Pinpoint the cell where the given text exists, returning its [X, Y] midpoint coordinate. 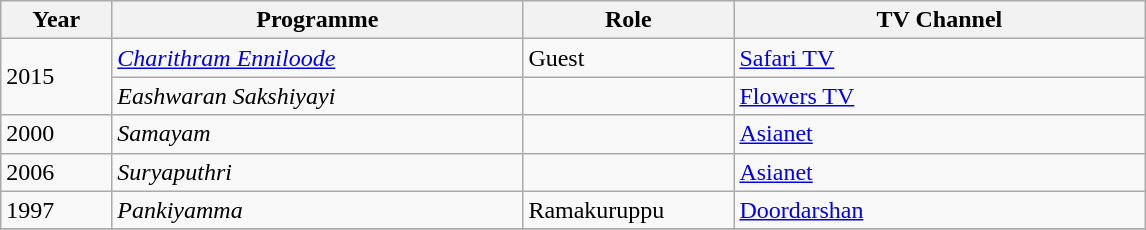
Flowers TV [940, 96]
Samayam [318, 134]
2015 [56, 77]
Ramakuruppu [628, 210]
Eashwaran Sakshiyayi [318, 96]
Suryaputhri [318, 172]
Role [628, 20]
Year [56, 20]
Programme [318, 20]
Doordarshan [940, 210]
Safari TV [940, 58]
Charithram Enniloode [318, 58]
1997 [56, 210]
Guest [628, 58]
TV Channel [940, 20]
2000 [56, 134]
2006 [56, 172]
Pankiyamma [318, 210]
